Extract the (X, Y) coordinate from the center of the cell holding the provided text.  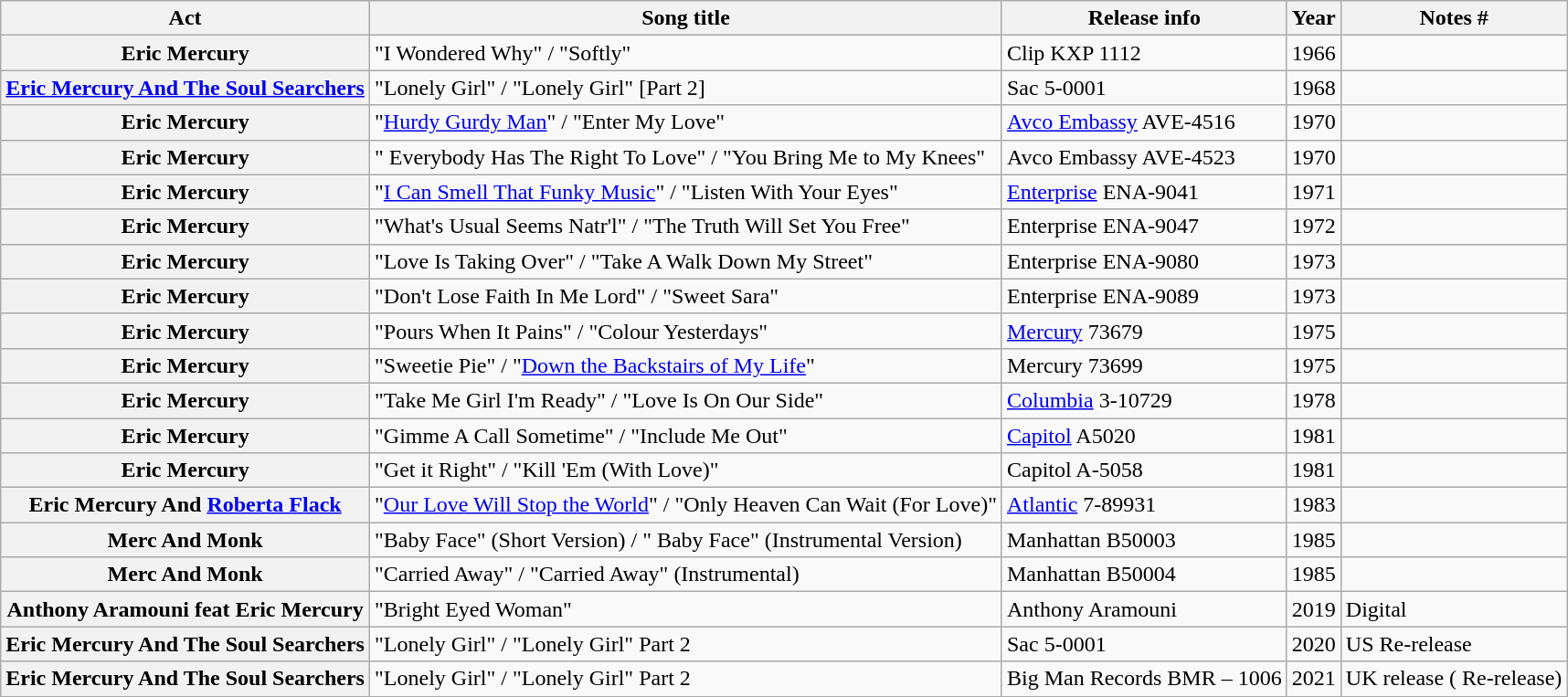
" Everybody Has The Right To Love" / "You Bring Me to My Knees" (685, 157)
Manhattan B50003 (1144, 540)
Notes # (1454, 18)
"Take Me Girl I'm Ready" / "Love Is On Our Side" (685, 400)
"Don't Lose Faith In Me Lord" / "Sweet Sara" (685, 296)
2021 (1314, 679)
Digital (1454, 609)
"Bright Eyed Woman" (685, 609)
Eric Mercury And Roberta Flack (185, 505)
"Carried Away" / "Carried Away" (Instrumental) (685, 575)
"Love Is Taking Over" / "Take A Walk Down My Street" (685, 261)
Enterprise ENA-9089 (1144, 296)
Enterprise ENA-9047 (1144, 227)
Anthony Aramouni (1144, 609)
1983 (1314, 505)
"What's Usual Seems Natr'l" / "The Truth Will Set You Free" (685, 227)
"Hurdy Gurdy Man" / "Enter My Love" (685, 122)
Mercury 73679 (1144, 331)
Mercury 73699 (1144, 365)
Enterprise ENA-9080 (1144, 261)
"I Can Smell That Funky Music" / "Listen With Your Eyes" (685, 192)
"Baby Face" (Short Version) / " Baby Face" (Instrumental Version) (685, 540)
Capitol A-5058 (1144, 470)
Release info (1144, 18)
Clip KXP 1112 (1144, 53)
"Gimme A Call Sometime" / "Include Me Out" (685, 436)
Anthony Aramouni feat Eric Mercury (185, 609)
"Get it Right" / "Kill 'Em (With Love)" (685, 470)
2019 (1314, 609)
Song title (685, 18)
Atlantic 7-89931 (1144, 505)
"Sweetie Pie" / "Down the Backstairs of My Life" (685, 365)
Big Man Records BMR – 1006 (1144, 679)
"I Wondered Why" / "Softly" (685, 53)
2020 (1314, 644)
US Re-release (1454, 644)
1971 (1314, 192)
"Lonely Girl" / "Lonely Girl" [Part 2] (685, 88)
UK release ( Re-release) (1454, 679)
1966 (1314, 53)
Avco Embassy AVE-4523 (1144, 157)
"Pours When It Pains" / "Colour Yesterdays" (685, 331)
Manhattan B50004 (1144, 575)
Year (1314, 18)
Act (185, 18)
1968 (1314, 88)
1972 (1314, 227)
Avco Embassy AVE-4516 (1144, 122)
Capitol A5020 (1144, 436)
"Our Love Will Stop the World" / "Only Heaven Can Wait (For Love)" (685, 505)
Columbia 3-10729 (1144, 400)
1978 (1314, 400)
Enterprise ENA-9041 (1144, 192)
